Locate the cell with the specified text and output its (X, Y) center coordinate. 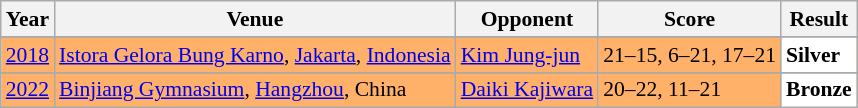
21–15, 6–21, 17–21 (690, 55)
Istora Gelora Bung Karno, Jakarta, Indonesia (255, 55)
Opponent (528, 19)
Year (28, 19)
2022 (28, 90)
Binjiang Gymnasium, Hangzhou, China (255, 90)
Bronze (819, 90)
Daiki Kajiwara (528, 90)
Kim Jung-jun (528, 55)
Venue (255, 19)
Silver (819, 55)
Result (819, 19)
2018 (28, 55)
Score (690, 19)
20–22, 11–21 (690, 90)
